Pinpoint the cell where the given text exists, returning its (x, y) midpoint coordinate. 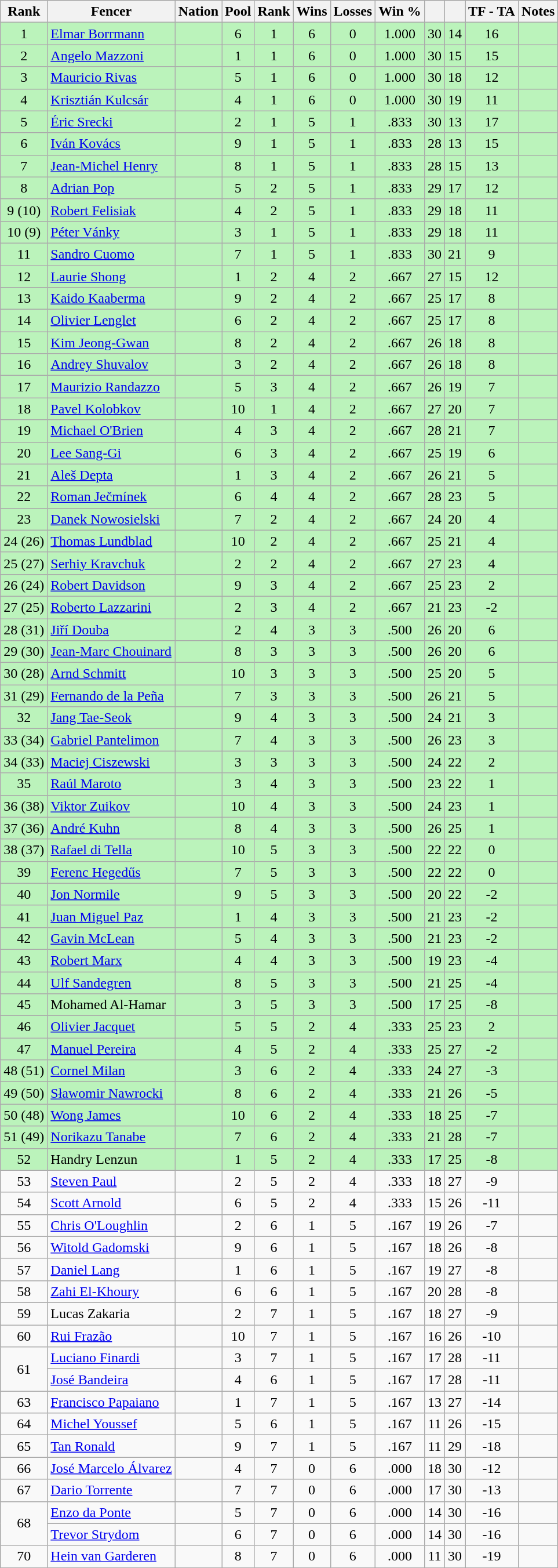
47 (24, 1049)
36 (38) (24, 806)
Losses (353, 12)
Andrey Shuvalov (111, 365)
24 (26) (24, 541)
Nation (198, 12)
9 (10) (24, 210)
-5 (492, 1093)
Maciej Ciszewski (111, 762)
Pavel Kolobkov (111, 409)
59 (24, 1313)
Mauricio Rivas (111, 78)
Michel Youssef (111, 1424)
44 (24, 983)
Scott Arnold (111, 1203)
37 (36) (24, 828)
Steven Paul (111, 1181)
-10 (492, 1335)
42 (24, 938)
Adrian Pop (111, 188)
Chris O'Loughlin (111, 1225)
40 (24, 894)
-18 (492, 1446)
43 (24, 960)
Handry Lenzun (111, 1159)
70 (24, 1556)
27 (25) (24, 607)
33 (34) (24, 740)
Éric Srecki (111, 122)
48 (51) (24, 1071)
TF - TA (492, 12)
Win % (400, 12)
49 (50) (24, 1093)
51 (49) (24, 1137)
Francisco Papaiano (111, 1402)
Dario Torrente (111, 1490)
Aleš Depta (111, 475)
31 (29) (24, 696)
Kaido Kaaberma (111, 299)
Witold Gadomski (111, 1247)
Ulf Sandegren (111, 983)
Fencer (111, 12)
Gabriel Pantelimon (111, 740)
35 (24, 784)
Jean-Marc Chouinard (111, 652)
Pool (238, 12)
46 (24, 1027)
José Bandeira (111, 1380)
Krisztián Kulcsár (111, 100)
Norikazu Tanabe (111, 1137)
Péter Vánky (111, 232)
Trevor Strydom (111, 1534)
Thomas Lundblad (111, 541)
26 (24) (24, 585)
Jiří Douba (111, 629)
45 (24, 1005)
Cornel Milan (111, 1071)
Laurie Shong (111, 277)
61 (24, 1369)
Lee Sang-Gi (111, 453)
Wong James (111, 1115)
Rui Frazão (111, 1335)
-13 (492, 1490)
Fernando de la Peña (111, 696)
Gavin McLean (111, 938)
Iván Kovács (111, 144)
-19 (492, 1556)
Maurizio Randazzo (111, 387)
Danek Nowosielski (111, 519)
Roberto Lazzarini (111, 607)
41 (24, 916)
Enzo da Ponte (111, 1512)
56 (24, 1247)
Rafael di Tella (111, 850)
Jon Normile (111, 894)
34 (33) (24, 762)
Tan Ronald (111, 1446)
25 (27) (24, 563)
60 (24, 1335)
28 (31) (24, 629)
Kim Jeong-Gwan (111, 343)
Daniel Lang (111, 1269)
64 (24, 1424)
Zahi El-Khoury (111, 1291)
Manuel Pereira (111, 1049)
65 (24, 1446)
58 (24, 1291)
Mohamed Al-Hamar (111, 1005)
55 (24, 1225)
Angelo Mazzoni (111, 56)
Arnd Schmitt (111, 674)
32 (24, 718)
Juan Miguel Paz (111, 916)
-14 (492, 1402)
38 (37) (24, 850)
57 (24, 1269)
52 (24, 1159)
53 (24, 1181)
Wins (312, 12)
67 (24, 1490)
68 (24, 1523)
André Kuhn (111, 828)
Olivier Jacquet (111, 1027)
Olivier Lenglet (111, 321)
Robert Davidson (111, 585)
54 (24, 1203)
Sandro Cuomo (111, 254)
Robert Felisiak (111, 210)
-15 (492, 1424)
Raúl Maroto (111, 784)
30 (28) (24, 674)
Hein van Garderen (111, 1556)
Roman Ječmínek (111, 497)
José Marcelo Álvarez (111, 1468)
50 (48) (24, 1115)
Jang Tae-Seok (111, 718)
29 (30) (24, 652)
-3 (492, 1071)
Jean-Michel Henry (111, 166)
Lucas Zakaria (111, 1313)
Michael O'Brien (111, 431)
63 (24, 1402)
Sławomir Nawrocki (111, 1093)
Viktor Zuikov (111, 806)
Serhiy Kravchuk (111, 563)
Luciano Finardi (111, 1358)
66 (24, 1468)
39 (24, 872)
Ferenc Hegedűs (111, 872)
Robert Marx (111, 960)
Elmar Borrmann (111, 34)
10 (9) (24, 232)
Notes (538, 12)
-12 (492, 1468)
